Search for the cell housing the specified text and yield its [x, y] center coordinate. 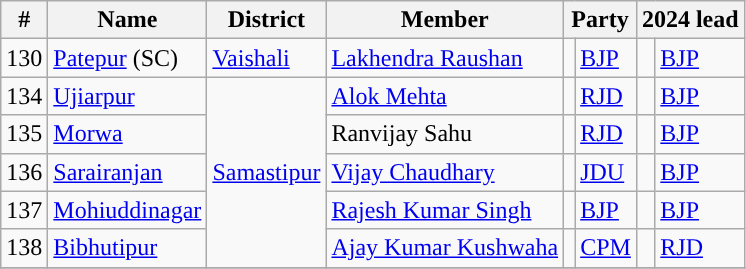
2024 lead [690, 20]
Party [600, 20]
Ujiarpur [128, 96]
Ajay Kumar Kushwaha [445, 248]
Sarairanjan [128, 172]
130 [24, 58]
136 [24, 172]
Patepur (SC) [128, 58]
134 [24, 96]
135 [24, 134]
Morwa [128, 134]
Bibhutipur [128, 248]
Lakhendra Raushan [445, 58]
Mohiuddinagar [128, 210]
Vijay Chaudhary [445, 172]
JDU [606, 172]
District [266, 20]
137 [24, 210]
Vaishali [266, 58]
Name [128, 20]
138 [24, 248]
# [24, 20]
Rajesh Kumar Singh [445, 210]
Alok Mehta [445, 96]
Ranvijay Sahu [445, 134]
Samastipur [266, 172]
CPM [606, 248]
Member [445, 20]
